Return the (X, Y) coordinate for the center point of the cell that contains the specified text.  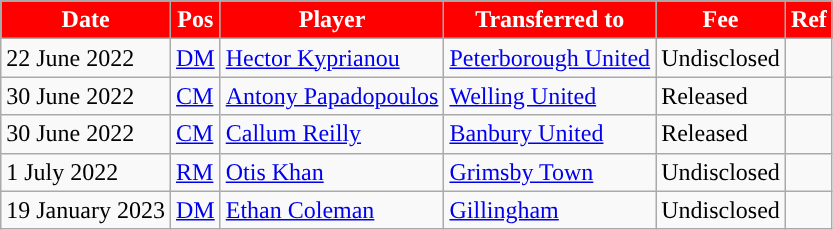
Welling United (550, 96)
Gillingham (550, 210)
Peterborough United (550, 58)
Callum Reilly (332, 134)
Date (86, 20)
Grimsby Town (550, 172)
Ref (808, 20)
Fee (721, 20)
Transferred to (550, 20)
Ethan Coleman (332, 210)
Banbury United (550, 134)
Hector Kyprianou (332, 58)
Otis Khan (332, 172)
Player (332, 20)
22 June 2022 (86, 58)
1 July 2022 (86, 172)
Antony Papadopoulos (332, 96)
19 January 2023 (86, 210)
Pos (195, 20)
RM (195, 172)
